Find where the given text appears and provide that cell's center as [X, Y] coordinate. 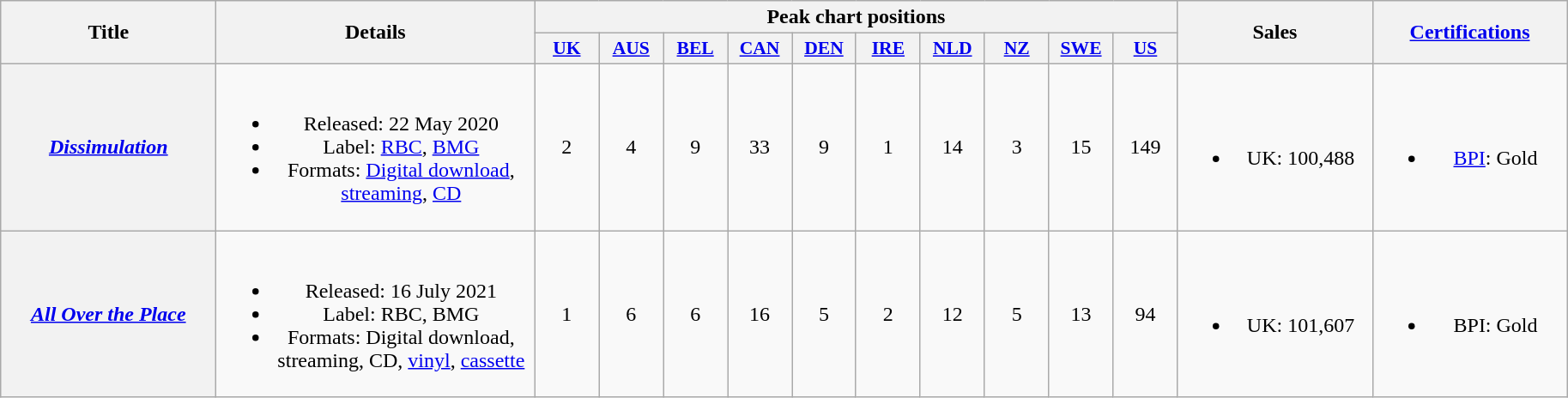
3 [1016, 147]
BEL [695, 49]
Title [108, 33]
149 [1145, 147]
DEN [824, 49]
UK [566, 49]
Peak chart positions [857, 17]
Certifications [1469, 33]
Dissimulation [108, 147]
13 [1081, 313]
CAN [760, 49]
NLD [953, 49]
Sales [1275, 33]
Details [376, 33]
14 [953, 147]
15 [1081, 147]
IRE [887, 49]
33 [760, 147]
Released: 16 July 2021Label: RBC, BMGFormats: Digital download, streaming, CD, vinyl, cassette [376, 313]
94 [1145, 313]
All Over the Place [108, 313]
4 [632, 147]
UK: 101,607 [1275, 313]
UK: 100,488 [1275, 147]
SWE [1081, 49]
12 [953, 313]
NZ [1016, 49]
AUS [632, 49]
Released: 22 May 2020Label: RBC, BMGFormats: Digital download, streaming, CD [376, 147]
16 [760, 313]
US [1145, 49]
